Pinpoint the cell where the given text exists, returning its (X, Y) midpoint coordinate. 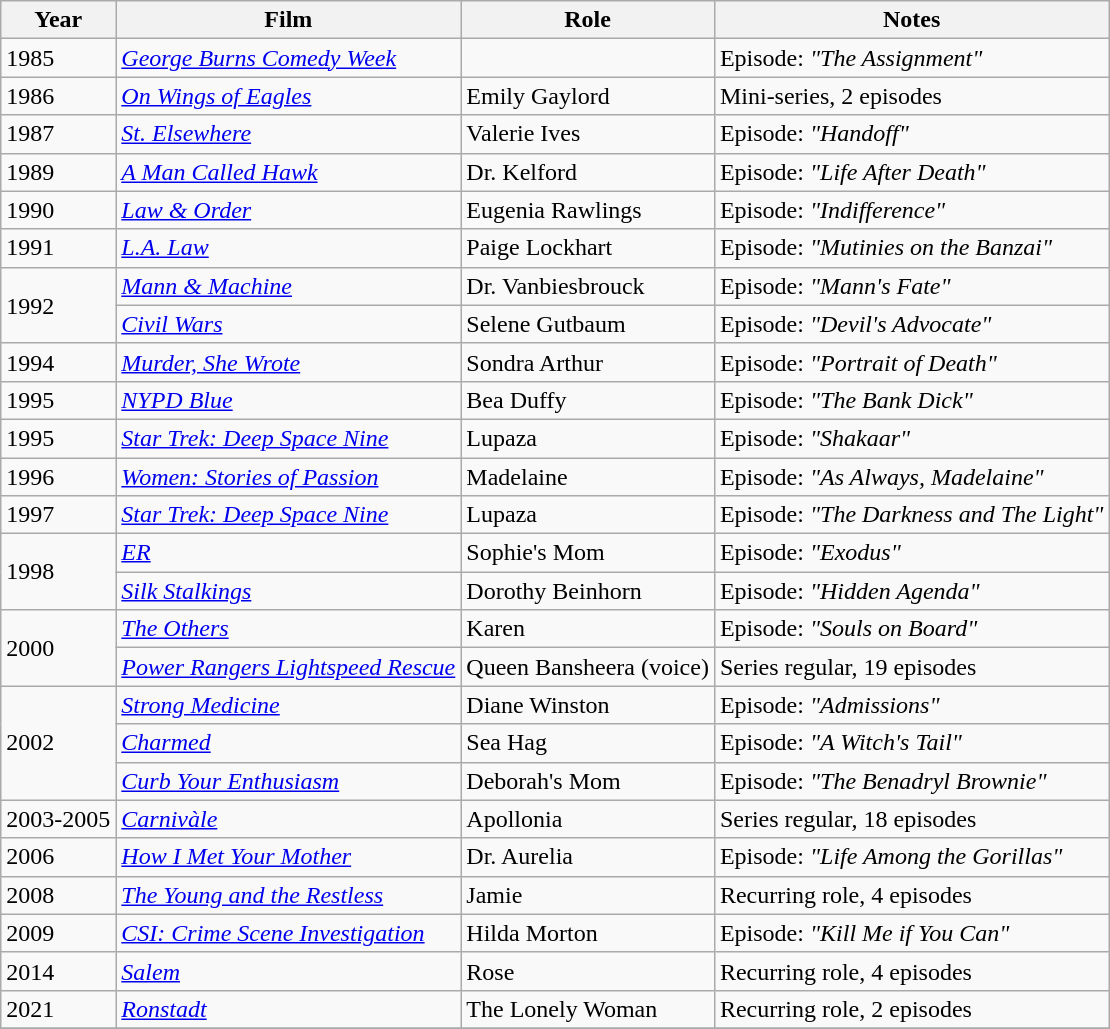
George Burns Comedy Week (288, 58)
Episode: "The Darkness and The Light" (912, 515)
Jamie (588, 895)
Dorothy Beinhorn (588, 591)
Episode: "Kill Me if You Can" (912, 933)
Selene Gutbaum (588, 324)
Role (588, 20)
Sophie's Mom (588, 553)
2009 (58, 933)
Episode: "The Assignment" (912, 58)
A Man Called Hawk (288, 172)
Episode: "As Always, Madelaine" (912, 477)
Episode: "Admissions" (912, 705)
1996 (58, 477)
Episode: "The Bank Dick" (912, 400)
Year (58, 20)
Episode: "The Benadryl Brownie" (912, 781)
Rose (588, 971)
Deborah's Mom (588, 781)
Series regular, 18 episodes (912, 819)
Episode: "Portrait of Death" (912, 362)
Karen (588, 629)
Dr. Aurelia (588, 857)
ER (288, 553)
2006 (58, 857)
NYPD Blue (288, 400)
Civil Wars (288, 324)
Episode: "Handoff" (912, 134)
Recurring role, 2 episodes (912, 1009)
St. Elsewhere (288, 134)
Strong Medicine (288, 705)
Diane Winston (588, 705)
1992 (58, 305)
1994 (58, 362)
Curb Your Enthusiasm (288, 781)
CSI: Crime Scene Investigation (288, 933)
2021 (58, 1009)
Emily Gaylord (588, 96)
Sondra Arthur (588, 362)
1997 (58, 515)
Carnivàle (288, 819)
Episode: "Life After Death" (912, 172)
1989 (58, 172)
Episode: "A Witch's Tail" (912, 743)
Valerie Ives (588, 134)
Madelaine (588, 477)
Notes (912, 20)
Law & Order (288, 210)
Sea Hag (588, 743)
Women: Stories of Passion (288, 477)
The Lonely Woman (588, 1009)
2002 (58, 743)
1987 (58, 134)
Dr. Kelford (588, 172)
Episode: "Life Among the Gorillas" (912, 857)
Hilda Morton (588, 933)
Silk Stalkings (288, 591)
Episode: "Mann's Fate" (912, 286)
On Wings of Eagles (288, 96)
Charmed (288, 743)
Episode: "Souls on Board" (912, 629)
2003-2005 (58, 819)
Episode: "Mutinies on the Banzai" (912, 248)
How I Met Your Mother (288, 857)
Paige Lockhart (588, 248)
Dr. Vanbiesbrouck (588, 286)
Episode: "Exodus" (912, 553)
Ronstadt (288, 1009)
Eugenia Rawlings (588, 210)
The Others (288, 629)
Queen Bansheera (voice) (588, 667)
L.A. Law (288, 248)
1985 (58, 58)
1991 (58, 248)
Series regular, 19 episodes (912, 667)
Murder, She Wrote (288, 362)
1986 (58, 96)
Episode: "Hidden Agenda" (912, 591)
1998 (58, 572)
Power Rangers Lightspeed Rescue (288, 667)
Episode: "Devil's Advocate" (912, 324)
Bea Duffy (588, 400)
Episode: "Indifference" (912, 210)
The Young and the Restless (288, 895)
2008 (58, 895)
Mini-series, 2 episodes (912, 96)
Film (288, 20)
Apollonia (588, 819)
Mann & Machine (288, 286)
2014 (58, 971)
2000 (58, 648)
Episode: "Shakaar" (912, 438)
1990 (58, 210)
Salem (288, 971)
